Search for the cell housing the specified text and yield its (x, y) center coordinate. 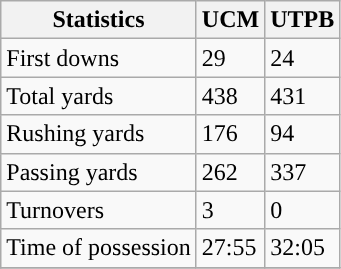
337 (302, 172)
24 (302, 58)
27:55 (230, 248)
UCM (230, 20)
Rushing yards (99, 134)
Total yards (99, 96)
176 (230, 134)
Turnovers (99, 210)
UTPB (302, 20)
Passing yards (99, 172)
431 (302, 96)
First downs (99, 58)
94 (302, 134)
262 (230, 172)
0 (302, 210)
438 (230, 96)
Statistics (99, 20)
Time of possession (99, 248)
29 (230, 58)
32:05 (302, 248)
3 (230, 210)
